Capture the cell that displays the provided text and extract its [X, Y] central coordinate. 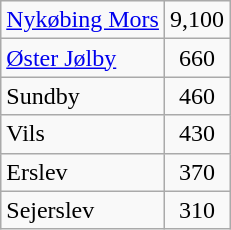
430 [196, 134]
Nykøbing Mors [83, 20]
460 [196, 96]
9,100 [196, 20]
Vils [83, 134]
660 [196, 58]
Sejerslev [83, 210]
310 [196, 210]
370 [196, 172]
Øster Jølby [83, 58]
Sundby [83, 96]
Erslev [83, 172]
